Detect which cell encompasses the target text, then output its [x, y] center coordinate. 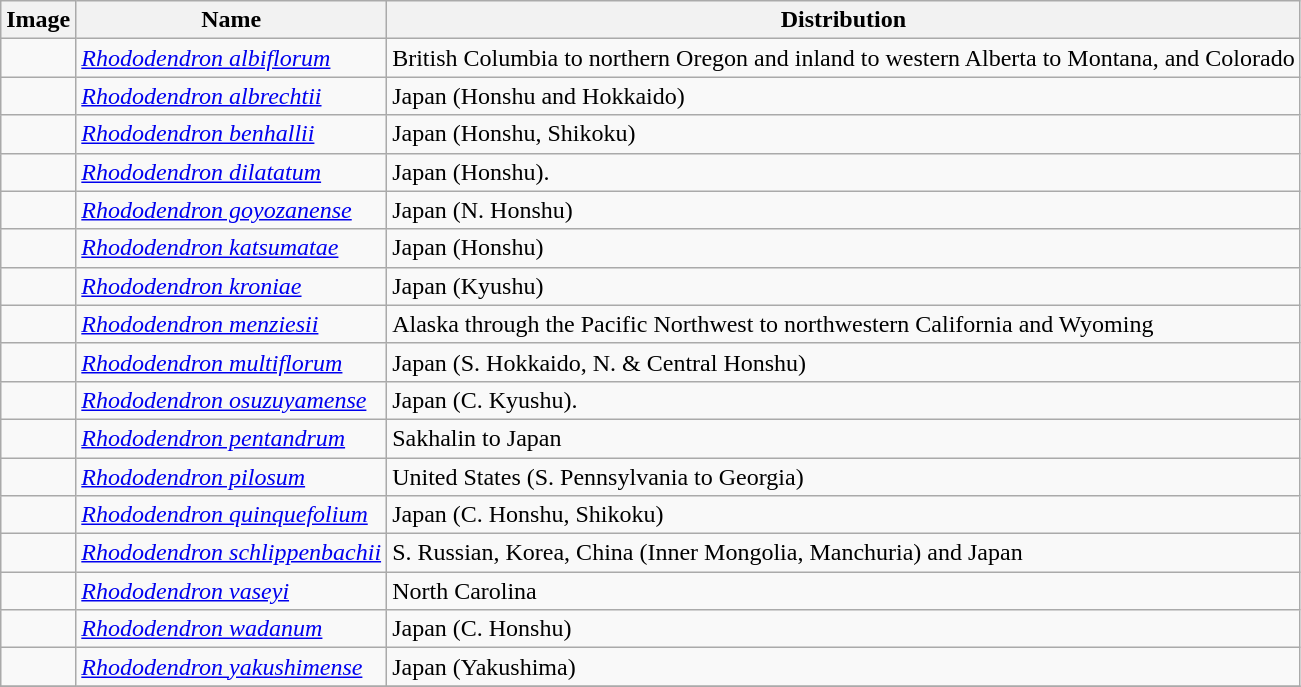
Rhododendron pentandrum [232, 438]
Japan (C. Honshu, Shikoku) [844, 515]
British Columbia to northern Oregon and inland to western Alberta to Montana, and Colorado [844, 58]
Rhododendron wadanum [232, 629]
Japan (Yakushima) [844, 667]
Japan (Honshu) [844, 248]
Alaska through the Pacific Northwest to northwestern California and Wyoming [844, 324]
Rhododendron schlippenbachii [232, 553]
Rhododendron osuzuyamense [232, 400]
Rhododendron albrechtii [232, 96]
Japan (C. Kyushu). [844, 400]
Rhododendron pilosum [232, 477]
North Carolina [844, 591]
Rhododendron quinquefolium [232, 515]
Rhododendron dilatatum [232, 172]
Japan (Honshu). [844, 172]
Sakhalin to Japan [844, 438]
Rhododendron kroniae [232, 286]
Rhododendron yakushimense [232, 667]
Japan (Kyushu) [844, 286]
Rhododendron albiflorum [232, 58]
S. Russian, Korea, China (Inner Mongolia, Manchuria) and Japan [844, 553]
Rhododendron menziesii [232, 324]
Rhododendron benhallii [232, 134]
Japan (Honshu and Hokkaido) [844, 96]
United States (S. Pennsylvania to Georgia) [844, 477]
Distribution [844, 20]
Rhododendron goyozanense [232, 210]
Rhododendron multiflorum [232, 362]
Japan (C. Honshu) [844, 629]
Rhododendron vaseyi [232, 591]
Japan (Honshu, Shikoku) [844, 134]
Japan (S. Hokkaido, N. & Central Honshu) [844, 362]
Japan (N. Honshu) [844, 210]
Image [38, 20]
Name [232, 20]
Rhododendron katsumatae [232, 248]
